Find where the given text appears and provide that cell's center as [X, Y] coordinate. 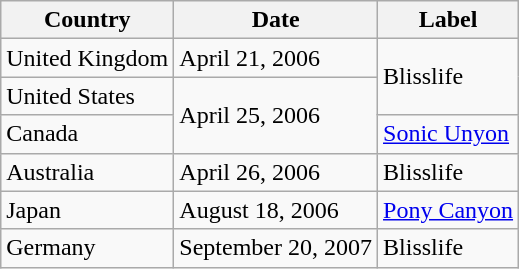
Germany [88, 248]
Japan [88, 210]
Country [88, 20]
Australia [88, 172]
Sonic Unyon [448, 134]
Date [276, 20]
April 21, 2006 [276, 58]
August 18, 2006 [276, 210]
Label [448, 20]
April 25, 2006 [276, 115]
April 26, 2006 [276, 172]
Canada [88, 134]
United States [88, 96]
Pony Canyon [448, 210]
September 20, 2007 [276, 248]
United Kingdom [88, 58]
